Find where the given text appears and provide that cell's center as [x, y] coordinate. 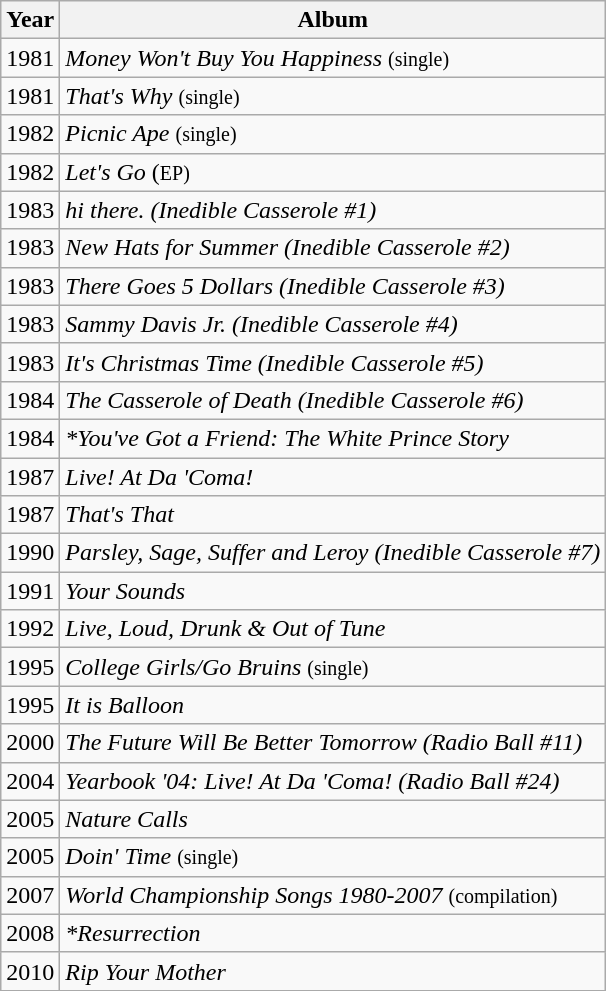
Yearbook '04: Live! At Da 'Coma! (Radio Ball #24) [333, 781]
1992 [30, 629]
2008 [30, 933]
Money Won't Buy You Happiness (single) [333, 58]
Live, Loud, Drunk & Out of Tune [333, 629]
The Casserole of Death (Inedible Casserole #6) [333, 400]
Let's Go (EP) [333, 172]
*Resurrection [333, 933]
There Goes 5 Dollars (Inedible Casserole #3) [333, 286]
2007 [30, 895]
College Girls/Go Bruins (single) [333, 667]
*You've Got a Friend: The White Prince Story [333, 438]
2004 [30, 781]
2000 [30, 743]
That's Why (single) [333, 96]
That's That [333, 515]
2010 [30, 971]
Year [30, 20]
New Hats for Summer (Inedible Casserole #2) [333, 248]
Nature Calls [333, 819]
Album [333, 20]
World Championship Songs 1980-2007 (compilation) [333, 895]
1991 [30, 591]
Rip Your Mother [333, 971]
Sammy Davis Jr. (Inedible Casserole #4) [333, 324]
Parsley, Sage, Suffer and Leroy (Inedible Casserole #7) [333, 553]
It is Balloon [333, 705]
Picnic Ape (single) [333, 134]
Live! At Da 'Coma! [333, 477]
Your Sounds [333, 591]
It's Christmas Time (Inedible Casserole #5) [333, 362]
hi there. (Inedible Casserole #1) [333, 210]
Doin' Time (single) [333, 857]
1990 [30, 553]
The Future Will Be Better Tomorrow (Radio Ball #11) [333, 743]
